Identify which cell holds the provided text, then report its (X, Y) central coordinate. 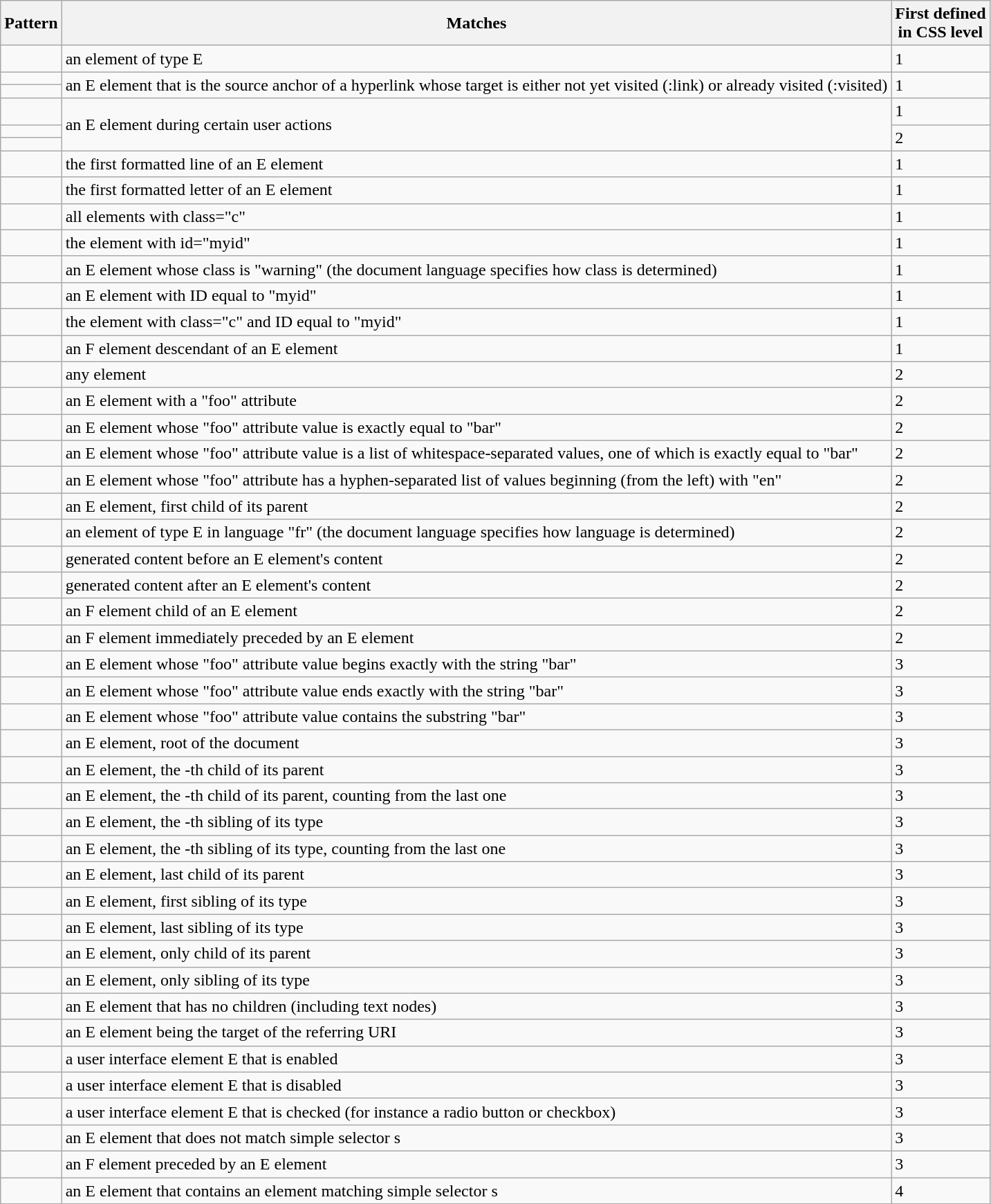
an E element whose class is "warning" (the document language specifies how class is determined) (476, 269)
an E element during certain user actions (476, 124)
Pattern (31, 24)
an F element preceded by an E element (476, 1164)
an E element, the -th child of its parent, counting from the last one (476, 796)
an E element being the target of the referring URI (476, 1032)
all elements with class="c" (476, 216)
an E element whose "foo" attribute has a hyphen-separated list of values beginning (from the left) with "en" (476, 480)
an E element with ID equal to "myid" (476, 295)
an E element, last child of its parent (476, 875)
an F element child of an E element (476, 611)
an E element that has no children (including text nodes) (476, 1006)
an E element, the -th sibling of its type (476, 822)
the element with class="c" and ID equal to "myid" (476, 322)
a user interface element E that is disabled (476, 1085)
the first formatted letter of an E element (476, 190)
generated content after an E element's content (476, 585)
an E element, first child of its parent (476, 506)
an E element whose "foo" attribute value ends exactly with the string "bar" (476, 690)
4 (941, 1190)
an E element whose "foo" attribute value contains the substring "bar" (476, 716)
an E element with a "foo" attribute (476, 401)
a user interface element E that is checked (for instance a radio button or checkbox) (476, 1111)
an E element whose "foo" attribute value is exactly equal to "bar" (476, 427)
an element of type E in language "fr" (the document language specifies how language is determined) (476, 532)
an E element that does not match simple selector s (476, 1138)
an E element, the -th child of its parent (476, 770)
the first formatted line of an E element (476, 164)
an E element, first sibling of its type (476, 901)
an E element, the -th sibling of its type, counting from the last one (476, 849)
Matches (476, 24)
any element (476, 375)
an E element, only child of its parent (476, 954)
First definedin CSS level (941, 24)
an E element, last sibling of its type (476, 927)
an F element descendant of an E element (476, 348)
an E element, root of the document (476, 743)
generated content before an E element's content (476, 559)
an E element that is the source anchor of a hyperlink whose target is either not yet visited (:link) or already visited (:visited) (476, 85)
an F element immediately preceded by an E element (476, 638)
an element of type E (476, 59)
a user interface element E that is enabled (476, 1059)
an E element, only sibling of its type (476, 980)
an E element whose "foo" attribute value is a list of whitespace-separated values, one of which is exactly equal to "bar" (476, 454)
the element with id="myid" (476, 243)
an E element that contains an element matching simple selector s (476, 1190)
an E element whose "foo" attribute value begins exactly with the string "bar" (476, 664)
